Locate the cell with the specified text and output its [x, y] center coordinate. 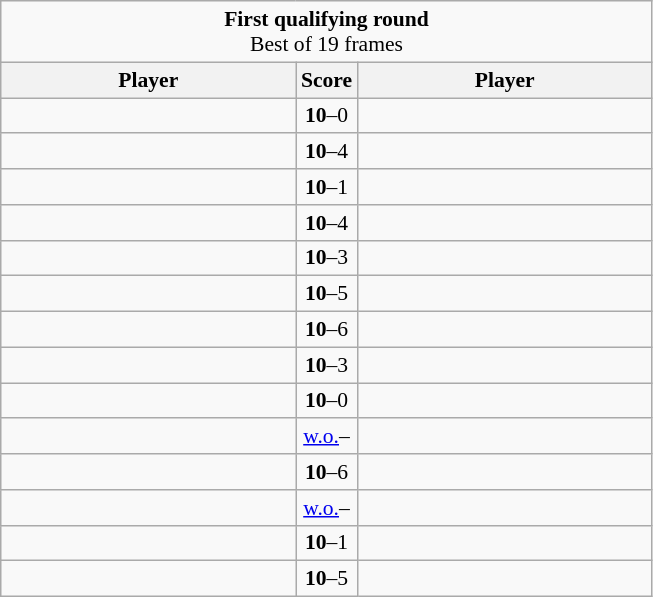
First qualifying roundBest of 19 frames [327, 32]
Score [326, 80]
